Output the (x, y) coordinate of the center of the cell containing the given text.  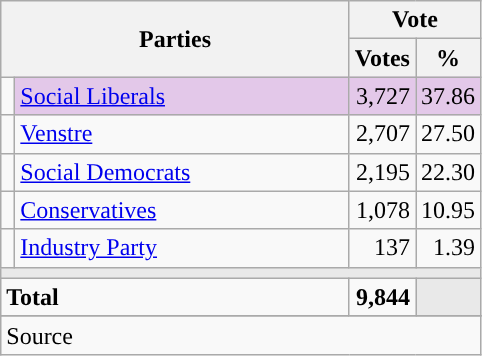
27.50 (448, 134)
Vote (414, 20)
Parties (176, 39)
Votes (382, 58)
Venstre (182, 134)
10.95 (448, 210)
1,078 (382, 210)
% (448, 58)
37.86 (448, 96)
22.30 (448, 172)
Conservatives (182, 210)
Total (176, 297)
2,707 (382, 134)
Social Liberals (182, 96)
Social Democrats (182, 172)
2,195 (382, 172)
9,844 (382, 297)
3,727 (382, 96)
Industry Party (182, 248)
137 (382, 248)
Source (241, 335)
1.39 (448, 248)
